Find where the given text appears and provide that cell's center as [X, Y] coordinate. 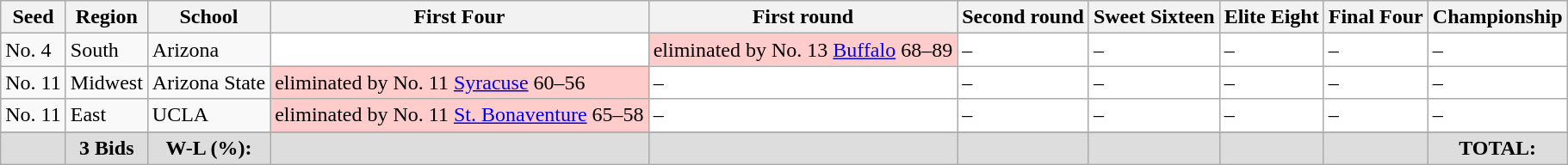
First round [803, 17]
eliminated by No. 11 St. Bonaventure 65–58 [460, 115]
East [107, 115]
South [107, 50]
W-L (%): [208, 148]
Second round [1023, 17]
Championship [1497, 17]
Region [107, 17]
Sweet Sixteen [1154, 17]
No. 4 [34, 50]
Seed [34, 17]
First Four [460, 17]
School [208, 17]
eliminated by No. 11 Syracuse 60–56 [460, 82]
Arizona State [208, 82]
eliminated by No. 13 Buffalo 68–89 [803, 50]
3 Bids [107, 148]
UCLA [208, 115]
Final Four [1376, 17]
Midwest [107, 82]
Arizona [208, 50]
Elite Eight [1271, 17]
TOTAL: [1497, 148]
